Capture the cell that displays the provided text and extract its (x, y) central coordinate. 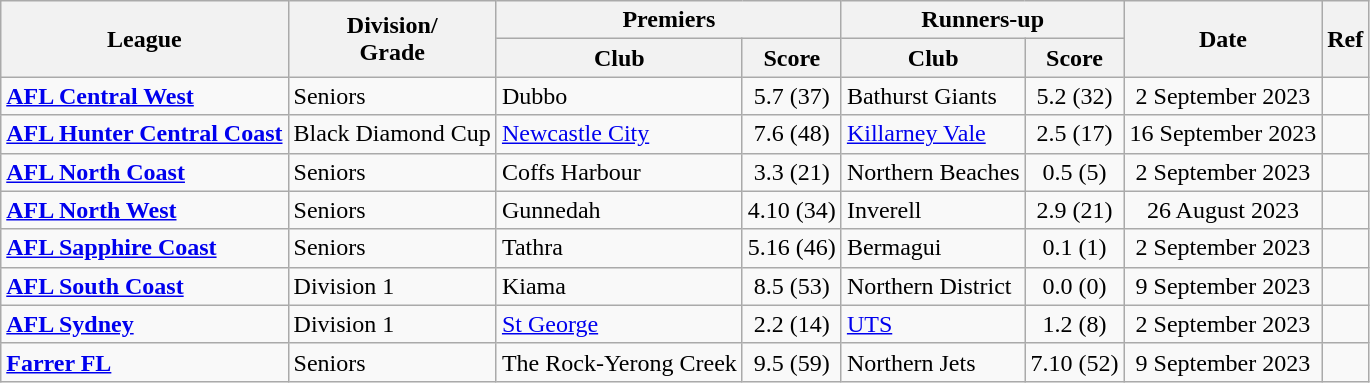
AFL Sapphire Coast (144, 248)
Bathurst Giants (933, 96)
7.10 (52) (1074, 362)
7.6 (48) (792, 134)
5.16 (46) (792, 248)
Newcastle City (619, 134)
9.5 (59) (792, 362)
The Rock-Yerong Creek (619, 362)
2.5 (17) (1074, 134)
0.0 (0) (1074, 286)
2.2 (14) (792, 324)
Farrer FL (144, 362)
Black Diamond Cup (392, 134)
Dubbo (619, 96)
Division/Grade (392, 39)
St George (619, 324)
Gunnedah (619, 210)
UTS (933, 324)
Killarney Vale (933, 134)
2.9 (21) (1074, 210)
0.1 (1) (1074, 248)
26 August 2023 (1223, 210)
4.10 (34) (792, 210)
16 September 2023 (1223, 134)
Northern Beaches (933, 172)
Date (1223, 39)
5.2 (32) (1074, 96)
League (144, 39)
8.5 (53) (792, 286)
AFL North West (144, 210)
Northern District (933, 286)
Premiers (668, 20)
Inverell (933, 210)
AFL South Coast (144, 286)
Runners-up (982, 20)
0.5 (5) (1074, 172)
1.2 (8) (1074, 324)
Ref (1346, 39)
AFL North Coast (144, 172)
3.3 (21) (792, 172)
Northern Jets (933, 362)
Bermagui (933, 248)
Tathra (619, 248)
AFL Sydney (144, 324)
AFL Hunter Central Coast (144, 134)
Kiama (619, 286)
Coffs Harbour (619, 172)
AFL Central West (144, 96)
5.7 (37) (792, 96)
